From the cell containing the given text, extract its center point as (x, y) coordinate. 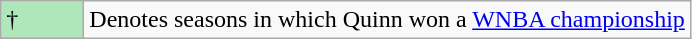
† (42, 20)
Denotes seasons in which Quinn won a WNBA championship (388, 20)
